Search for the cell housing the specified text and yield its [X, Y] center coordinate. 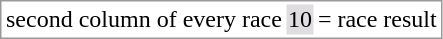
second column of every race [144, 19]
10 [300, 19]
= race result [377, 19]
